Determine the (x, y) coordinate at the center of the cell enclosing the given text.  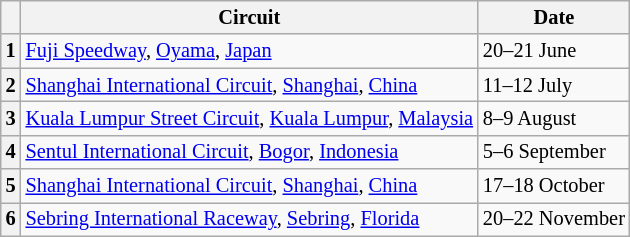
Sebring International Raceway, Sebring, Florida (250, 219)
Circuit (250, 17)
5–6 September (554, 152)
17–18 October (554, 186)
1 (11, 51)
Sentul International Circuit, Bogor, Indonesia (250, 152)
8–9 August (554, 118)
4 (11, 152)
6 (11, 219)
5 (11, 186)
11–12 July (554, 85)
2 (11, 85)
Date (554, 17)
Kuala Lumpur Street Circuit, Kuala Lumpur, Malaysia (250, 118)
20–21 June (554, 51)
3 (11, 118)
Fuji Speedway, Oyama, Japan (250, 51)
20–22 November (554, 219)
